Identify which cell holds the provided text, then report its (X, Y) central coordinate. 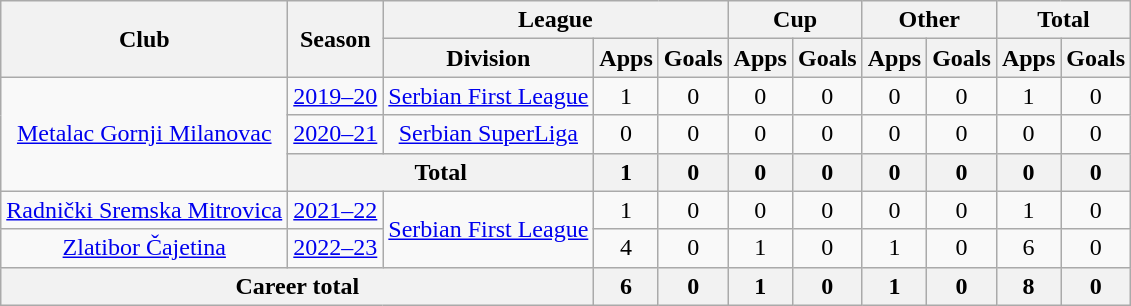
Career total (298, 286)
Serbian SuperLiga (488, 134)
Radnički Sremska Mitrovica (144, 210)
Zlatibor Čajetina (144, 248)
2019–20 (336, 96)
2021–22 (336, 210)
Division (488, 58)
Cup (795, 20)
8 (1028, 286)
Metalac Gornji Milanovac (144, 134)
2022–23 (336, 248)
4 (626, 248)
Season (336, 39)
League (556, 20)
2020–21 (336, 134)
Other (929, 20)
Club (144, 39)
